Return [x, y] of the center of cell containing provided text 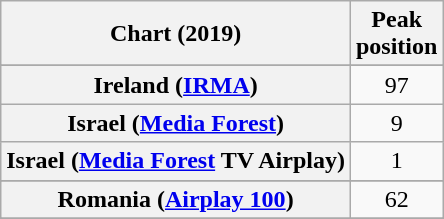
9 [396, 123]
Israel (Media Forest) [176, 123]
Chart (2019) [176, 34]
Israel (Media Forest TV Airplay) [176, 161]
Romania (Airplay 100) [176, 199]
Peakposition [396, 34]
1 [396, 161]
97 [396, 85]
Ireland (IRMA) [176, 85]
62 [396, 199]
